Determine the (X, Y) coordinate at the center of the cell enclosing the given text.  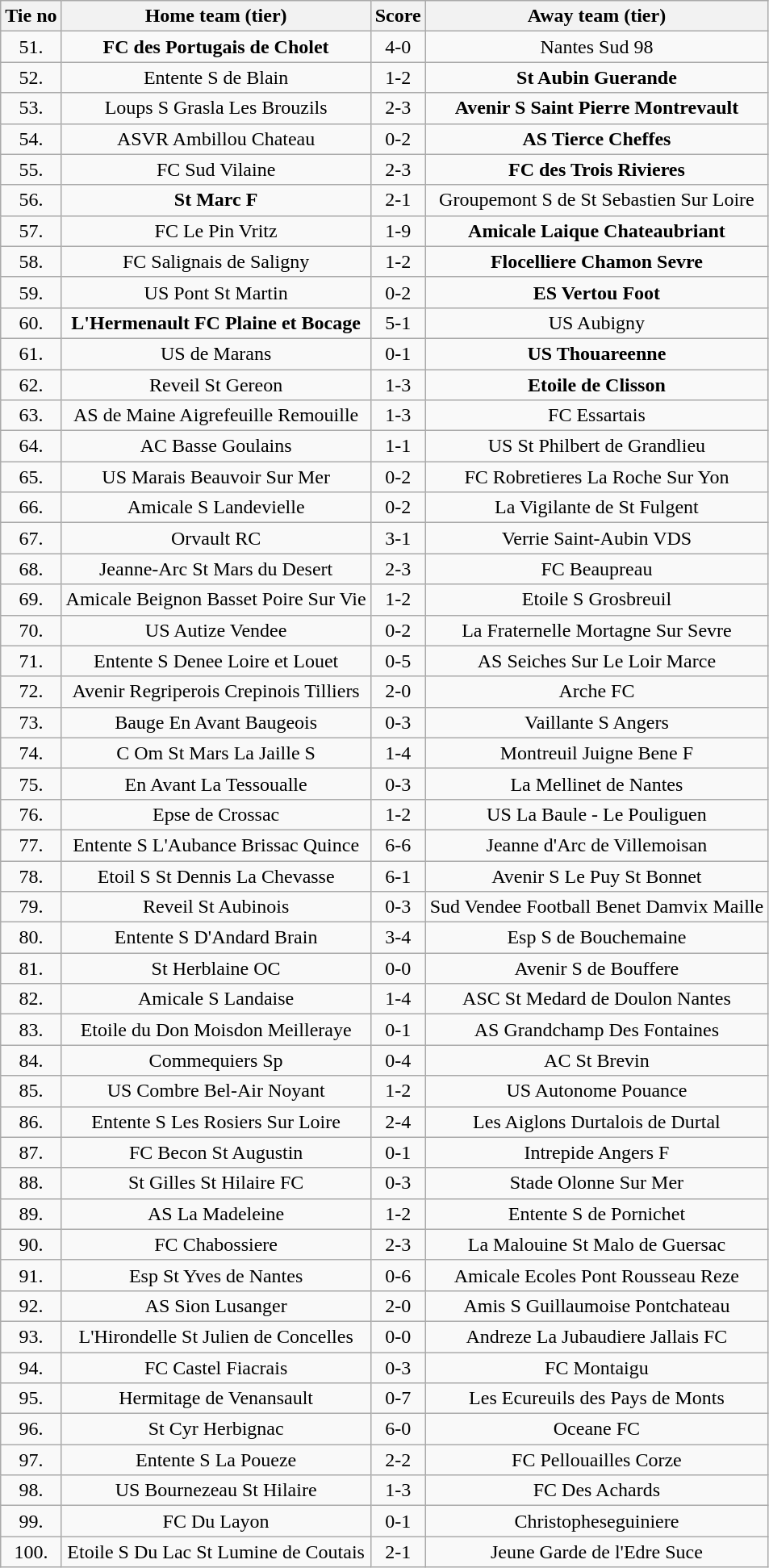
St Aubin Guerande (597, 77)
US Aubigny (597, 323)
ES Vertou Foot (597, 292)
3-4 (398, 938)
Sud Vendee Football Benet Damvix Maille (597, 907)
82. (31, 999)
Montreuil Juigne Bene F (597, 753)
FC Chabossiere (216, 1244)
69. (31, 600)
Avenir S Le Puy St Bonnet (597, 876)
88. (31, 1183)
FC Le Pin Vritz (216, 231)
Esp St Yves de Nantes (216, 1275)
95. (31, 1399)
0-7 (398, 1399)
FC Becon St Augustin (216, 1152)
US Autonome Pouance (597, 1091)
FC Des Achards (597, 1491)
Esp S de Bouchemaine (597, 938)
Entente S Denee Loire et Louet (216, 661)
FC Pellouailles Corze (597, 1460)
St Gilles St Hilaire FC (216, 1183)
St Cyr Herbignac (216, 1429)
72. (31, 692)
ASC St Medard de Doulon Nantes (597, 999)
Christopheseguiniere (597, 1521)
St Herblaine OC (216, 968)
87. (31, 1152)
Etoile du Don Moisdon Meilleraye (216, 1030)
Tie no (31, 16)
FC Sud Vilaine (216, 169)
85. (31, 1091)
US Bournezeau St Hilaire (216, 1491)
L'Hermenault FC Plaine et Bocage (216, 323)
71. (31, 661)
Amicale S Landaise (216, 999)
FC des Trois Rivieres (597, 169)
Jeanne d'Arc de Villemoisan (597, 845)
Orvault RC (216, 538)
Loups S Grasla Les Brouzils (216, 108)
78. (31, 876)
Away team (tier) (597, 16)
53. (31, 108)
US Autize Vendee (216, 630)
AC Basse Goulains (216, 446)
0-4 (398, 1060)
ASVR Ambillou Chateau (216, 139)
Nantes Sud 98 (597, 47)
57. (31, 231)
90. (31, 1244)
62. (31, 385)
73. (31, 722)
En Avant La Tessoualle (216, 784)
Score (398, 16)
Etoile S Grosbreuil (597, 600)
L'Hirondelle St Julien de Concelles (216, 1336)
St Marc F (216, 200)
FC Montaigu (597, 1368)
1-1 (398, 446)
1-9 (398, 231)
98. (31, 1491)
Etoil S St Dennis La Chevasse (216, 876)
Entente S L'Aubance Brissac Quince (216, 845)
Flocelliere Chamon Sevre (597, 261)
68. (31, 569)
0-5 (398, 661)
56. (31, 200)
Epse de Crossac (216, 814)
51. (31, 47)
AC St Brevin (597, 1060)
Home team (tier) (216, 16)
Verrie Saint-Aubin VDS (597, 538)
Reveil St Gereon (216, 385)
Etoile de Clisson (597, 385)
100. (31, 1552)
Entente S D'Andard Brain (216, 938)
86. (31, 1122)
FC Castel Fiacrais (216, 1368)
Reveil St Aubinois (216, 907)
81. (31, 968)
AS Grandchamp Des Fontaines (597, 1030)
94. (31, 1368)
80. (31, 938)
76. (31, 814)
55. (31, 169)
La Fraternelle Mortagne Sur Sevre (597, 630)
Entente S La Poueze (216, 1460)
61. (31, 353)
93. (31, 1336)
5-1 (398, 323)
FC Robretieres La Roche Sur Yon (597, 477)
79. (31, 907)
US Combre Bel-Air Noyant (216, 1091)
3-1 (398, 538)
66. (31, 508)
Entente S de Pornichet (597, 1214)
Vaillante S Angers (597, 722)
92. (31, 1306)
AS de Maine Aigrefeuille Remouille (216, 416)
La Mellinet de Nantes (597, 784)
Jeanne-Arc St Mars du Desert (216, 569)
96. (31, 1429)
67. (31, 538)
84. (31, 1060)
52. (31, 77)
La Malouine St Malo de Guersac (597, 1244)
Avenir S Saint Pierre Montrevault (597, 108)
FC Salignais de Saligny (216, 261)
Jeune Garde de l'Edre Suce (597, 1552)
Bauge En Avant Baugeois (216, 722)
AS La Madeleine (216, 1214)
Amicale Laique Chateaubriant (597, 231)
59. (31, 292)
FC Du Layon (216, 1521)
2-2 (398, 1460)
AS Sion Lusanger (216, 1306)
AS Seiches Sur Le Loir Marce (597, 661)
65. (31, 477)
FC Essartais (597, 416)
77. (31, 845)
La Vigilante de St Fulgent (597, 508)
Groupemont S de St Sebastien Sur Loire (597, 200)
0-6 (398, 1275)
US de Marans (216, 353)
Oceane FC (597, 1429)
75. (31, 784)
63. (31, 416)
6-1 (398, 876)
70. (31, 630)
4-0 (398, 47)
91. (31, 1275)
C Om St Mars La Jaille S (216, 753)
US Thouareenne (597, 353)
Entente S Les Rosiers Sur Loire (216, 1122)
US St Philbert de Grandlieu (597, 446)
6-0 (398, 1429)
Amicale Ecoles Pont Rousseau Reze (597, 1275)
US La Baule - Le Pouliguen (597, 814)
Hermitage de Venansault (216, 1399)
54. (31, 139)
Intrepide Angers F (597, 1152)
74. (31, 753)
89. (31, 1214)
Entente S de Blain (216, 77)
AS Tierce Cheffes (597, 139)
FC Beaupreau (597, 569)
83. (31, 1030)
58. (31, 261)
2-4 (398, 1122)
Arche FC (597, 692)
Avenir S de Bouffere (597, 968)
99. (31, 1521)
97. (31, 1460)
US Marais Beauvoir Sur Mer (216, 477)
Stade Olonne Sur Mer (597, 1183)
FC des Portugais de Cholet (216, 47)
Les Aiglons Durtalois de Durtal (597, 1122)
60. (31, 323)
Avenir Regriperois Crepinois Tilliers (216, 692)
Amicale Beignon Basset Poire Sur Vie (216, 600)
Etoile S Du Lac St Lumine de Coutais (216, 1552)
Commequiers Sp (216, 1060)
6-6 (398, 845)
Amis S Guillaumoise Pontchateau (597, 1306)
US Pont St Martin (216, 292)
64. (31, 446)
Amicale S Landevielle (216, 508)
Les Ecureuils des Pays de Monts (597, 1399)
Andreze La Jubaudiere Jallais FC (597, 1336)
